Find where the given text appears and provide that cell's center as (x, y) coordinate. 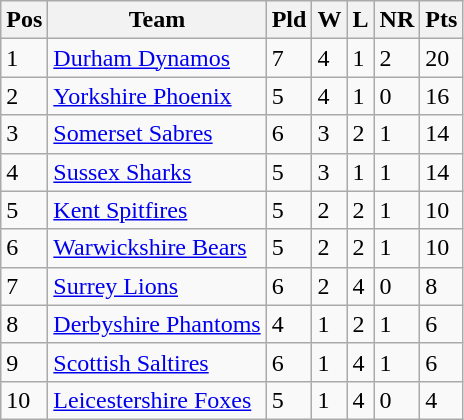
Yorkshire Phoenix (157, 96)
W (330, 20)
Kent Spitfires (157, 210)
Surrey Lions (157, 286)
Derbyshire Phantoms (157, 324)
Pld (289, 20)
NR (397, 20)
16 (442, 96)
Durham Dynamos (157, 58)
Scottish Saltires (157, 362)
Warwickshire Bears (157, 248)
9 (24, 362)
Sussex Sharks (157, 172)
Team (157, 20)
Leicestershire Foxes (157, 400)
Pos (24, 20)
Somerset Sabres (157, 134)
L (360, 20)
20 (442, 58)
Pts (442, 20)
